Identify which cell holds the provided text, then report its (x, y) central coordinate. 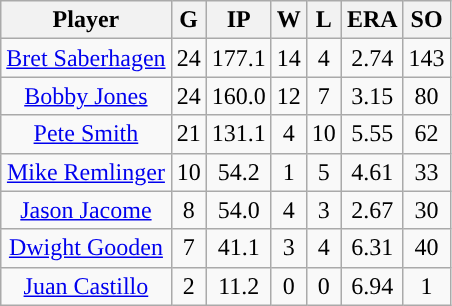
54.2 (238, 172)
2.74 (372, 58)
SO (426, 20)
ERA (372, 20)
Dwight Gooden (86, 248)
Bret Saberhagen (86, 58)
Mike Remlinger (86, 172)
41.1 (238, 248)
5 (324, 172)
Bobby Jones (86, 96)
G (188, 20)
131.1 (238, 134)
12 (288, 96)
160.0 (238, 96)
2 (188, 286)
62 (426, 134)
L (324, 20)
W (288, 20)
3.15 (372, 96)
143 (426, 58)
6.31 (372, 248)
54.0 (238, 210)
Player (86, 20)
6.94 (372, 286)
5.55 (372, 134)
Juan Castillo (86, 286)
14 (288, 58)
11.2 (238, 286)
177.1 (238, 58)
30 (426, 210)
33 (426, 172)
40 (426, 248)
Pete Smith (86, 134)
IP (238, 20)
4.61 (372, 172)
Jason Jacome (86, 210)
21 (188, 134)
8 (188, 210)
2.67 (372, 210)
80 (426, 96)
